From the cell containing the given text, extract its center point as [x, y] coordinate. 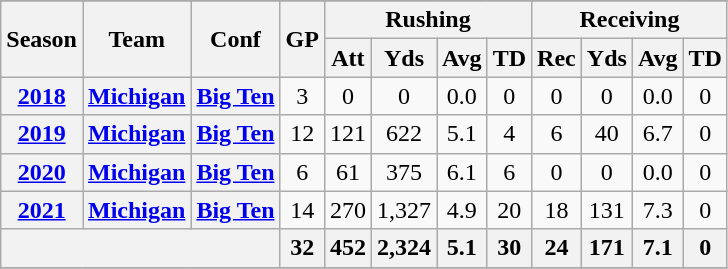
4.9 [462, 210]
GP [302, 39]
7.3 [658, 210]
2018 [42, 96]
61 [348, 172]
2019 [42, 134]
270 [348, 210]
24 [557, 248]
3 [302, 96]
20 [509, 210]
30 [509, 248]
40 [606, 134]
4 [509, 134]
Team [136, 39]
Rec [557, 58]
Rushing [428, 20]
Season [42, 39]
6.7 [658, 134]
12 [302, 134]
Att [348, 58]
622 [404, 134]
14 [302, 210]
18 [557, 210]
Receiving [630, 20]
32 [302, 248]
121 [348, 134]
6.1 [462, 172]
2020 [42, 172]
1,327 [404, 210]
2,324 [404, 248]
452 [348, 248]
171 [606, 248]
375 [404, 172]
131 [606, 210]
2021 [42, 210]
7.1 [658, 248]
Conf [236, 39]
